Capture the cell that displays the provided text and extract its [x, y] central coordinate. 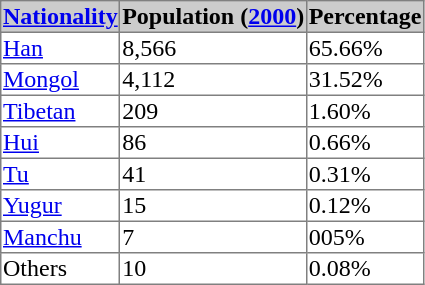
Population (2000) [214, 17]
1.60% [364, 111]
Hui [60, 143]
Tu [60, 174]
0.08% [364, 269]
Nationality [60, 17]
41 [214, 174]
Tibetan [60, 111]
Yugur [60, 206]
31.52% [364, 80]
Others [60, 269]
4,112 [214, 80]
Han [60, 48]
7 [214, 237]
0.12% [364, 206]
Manchu [60, 237]
65.66% [364, 48]
Mongol [60, 80]
005% [364, 237]
209 [214, 111]
0.66% [364, 143]
10 [214, 269]
15 [214, 206]
0.31% [364, 174]
8,566 [214, 48]
86 [214, 143]
Percentage [364, 17]
